Extract the [X, Y] coordinate from the center of the cell holding the provided text.  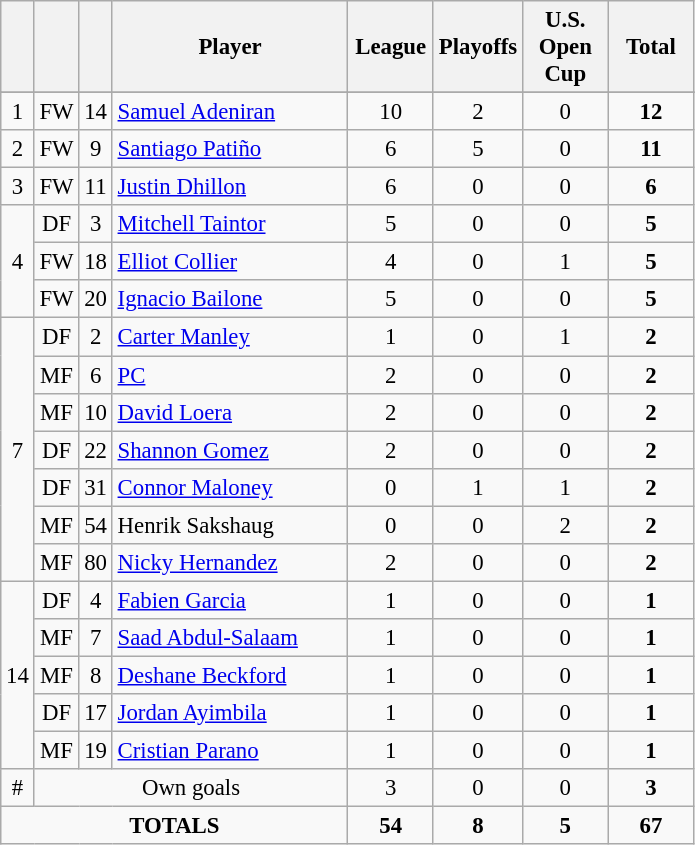
Justin Dhillon [230, 187]
Fabien Garcia [230, 600]
David Loera [230, 412]
31 [96, 487]
Samuel Adeniran [230, 112]
Henrik Sakshaug [230, 525]
18 [96, 262]
League [391, 47]
80 [96, 563]
Carter Manley [230, 337]
U.S. Open Cup [566, 47]
Player [230, 47]
TOTALS [174, 826]
67 [651, 826]
19 [96, 751]
20 [96, 299]
Own goals [191, 788]
Ignacio Bailone [230, 299]
Total [651, 47]
Saad Abdul-Salaam [230, 638]
9 [96, 149]
# [18, 788]
Connor Maloney [230, 487]
Santiago Patiño [230, 149]
Nicky Hernandez [230, 563]
Cristian Parano [230, 751]
12 [651, 112]
Deshane Beckford [230, 675]
Playoffs [478, 47]
Shannon Gomez [230, 450]
PC [230, 375]
22 [96, 450]
17 [96, 713]
Jordan Ayimbila [230, 713]
Elliot Collier [230, 262]
Mitchell Taintor [230, 224]
